Extract the (X, Y) coordinate from the center of the cell holding the provided text.  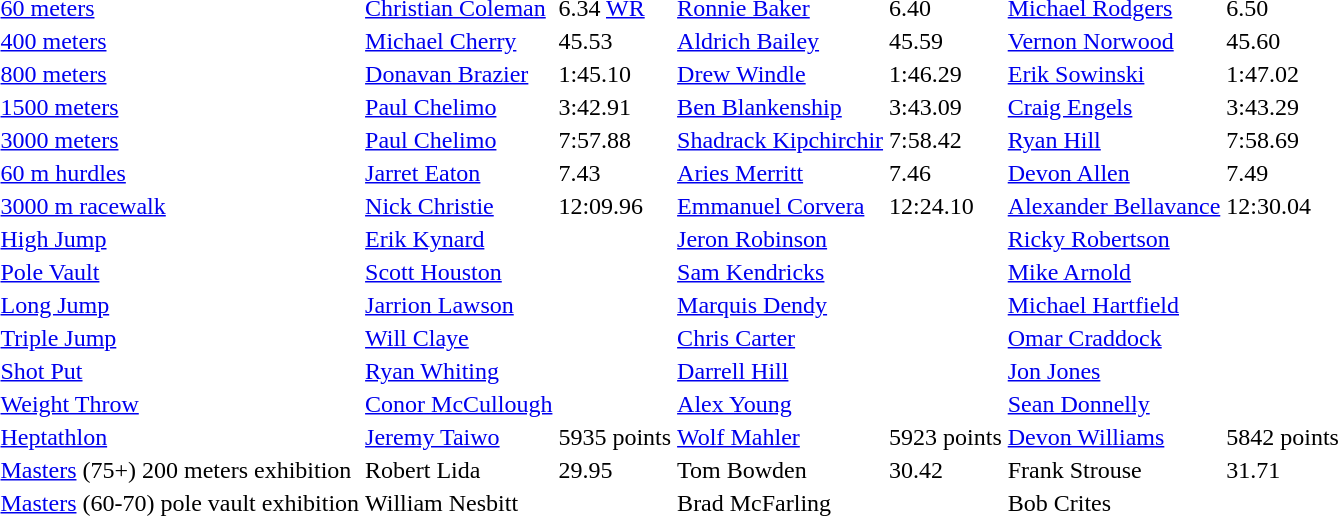
Nick Christie (459, 206)
Ricky Robertson (1114, 239)
Chris Carter (780, 338)
45.59 (946, 41)
Alexander Bellavance (1114, 206)
Donavan Brazier (459, 74)
Ben Blankenship (780, 107)
Emmanuel Corvera (780, 206)
Erik Sowinski (1114, 74)
Michael Hartfield (1114, 305)
1:46.29 (946, 74)
7.46 (946, 173)
Conor McCullough (459, 404)
3:43.09 (946, 107)
7:57.88 (615, 140)
29.95 (615, 470)
7:58.42 (946, 140)
Jeremy Taiwo (459, 437)
Sam Kendricks (780, 272)
Marquis Dendy (780, 305)
Frank Strouse (1114, 470)
Aldrich Bailey (780, 41)
Jon Jones (1114, 371)
Will Claye (459, 338)
12:09.96 (615, 206)
Devon Allen (1114, 173)
Wolf Mahler (780, 437)
Ryan Whiting (459, 371)
Scott Houston (459, 272)
Drew Windle (780, 74)
30.42 (946, 470)
3:42.91 (615, 107)
Alex Young (780, 404)
Michael Cherry (459, 41)
Jarrion Lawson (459, 305)
Aries Merritt (780, 173)
Omar Craddock (1114, 338)
Jarret Eaton (459, 173)
Robert Lida (459, 470)
Sean Donnelly (1114, 404)
Ryan Hill (1114, 140)
Erik Kynard (459, 239)
Mike Arnold (1114, 272)
5923 points (946, 437)
Craig Engels (1114, 107)
Jeron Robinson (780, 239)
Tom Bowden (780, 470)
5935 points (615, 437)
Shadrack Kipchirchir (780, 140)
1:45.10 (615, 74)
Vernon Norwood (1114, 41)
Devon Williams (1114, 437)
7.43 (615, 173)
45.53 (615, 41)
12:24.10 (946, 206)
Darrell Hill (780, 371)
